Provide the (X, Y) coordinate of the cell's center where the given text is located.  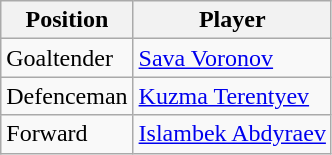
Kuzma Terentyev (232, 96)
Player (232, 20)
Position (67, 20)
Defenceman (67, 96)
Forward (67, 134)
Islambek Abdyraev (232, 134)
Sava Voronov (232, 58)
Goaltender (67, 58)
